Search for the cell housing the specified text and yield its (X, Y) center coordinate. 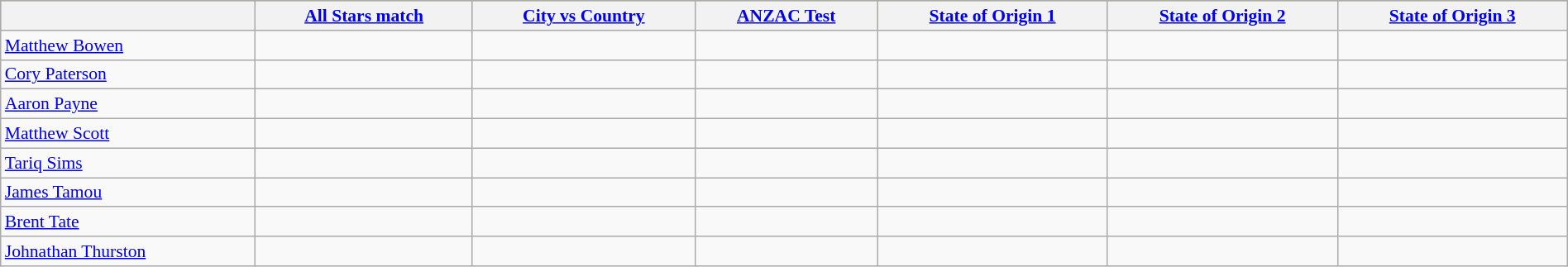
Johnathan Thurston (128, 251)
Tariq Sims (128, 163)
ANZAC Test (786, 16)
City vs Country (584, 16)
James Tamou (128, 193)
Cory Paterson (128, 74)
All Stars match (364, 16)
State of Origin 3 (1452, 16)
Brent Tate (128, 222)
State of Origin 2 (1222, 16)
Aaron Payne (128, 104)
Matthew Scott (128, 134)
Matthew Bowen (128, 45)
State of Origin 1 (992, 16)
